Output the (X, Y) coordinate of the center of the cell containing the given text.  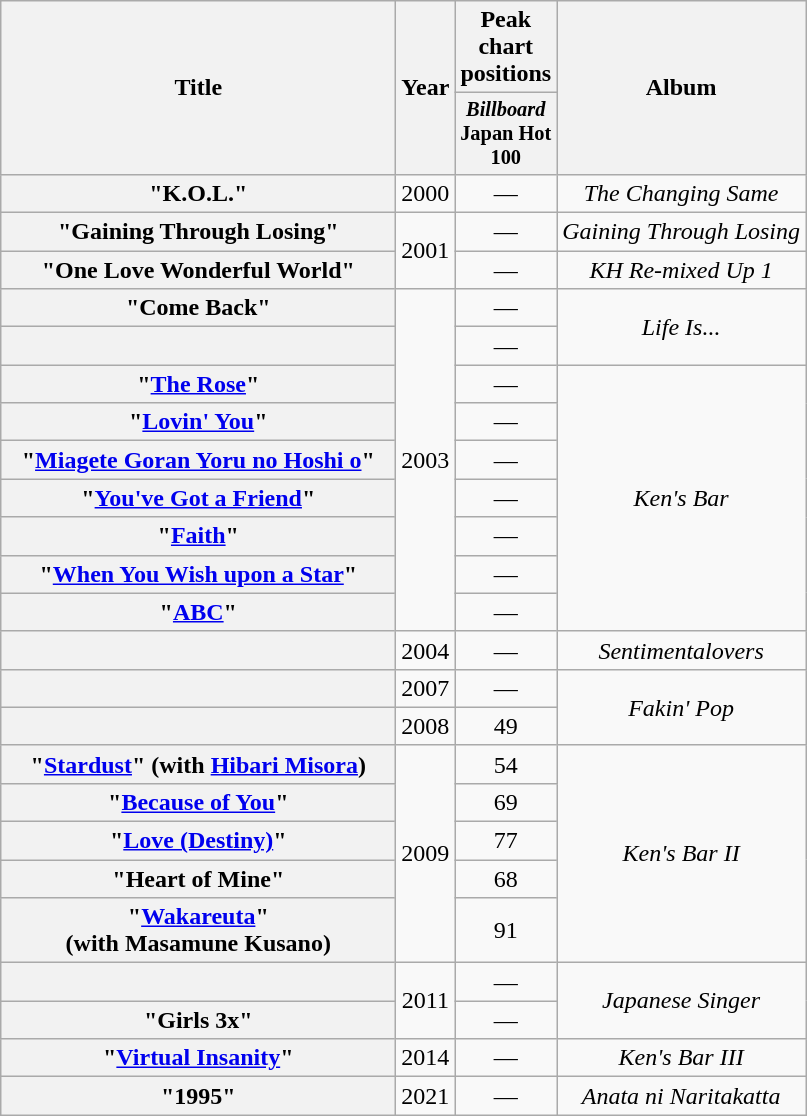
"Come Back" (198, 308)
KH Re-mixed Up 1 (682, 270)
"One Love Wonderful World" (198, 270)
2003 (426, 460)
"Lovin' You" (198, 422)
Gaining Through Losing (682, 232)
Album (682, 88)
2007 (426, 688)
"Wakareuta"(with Masamune Kusano) (198, 930)
"Because of You" (198, 802)
69 (506, 802)
"Faith" (198, 536)
2011 (426, 1001)
2014 (426, 1058)
Year (426, 88)
"Heart of Mine" (198, 879)
"Stardust" (with Hibari Misora) (198, 764)
2001 (426, 251)
91 (506, 930)
Ken's Bar (682, 498)
Ken's Bar II (682, 854)
Fakin' Pop (682, 707)
The Changing Same (682, 193)
"When You Wish upon a Star" (198, 574)
Billboard Japan Hot 100 (506, 134)
"The Rose" (198, 384)
54 (506, 764)
2004 (426, 650)
"Girls 3x" (198, 1020)
Life Is... (682, 327)
77 (506, 841)
Japanese Singer (682, 1001)
68 (506, 879)
Anata ni Naritakatta (682, 1096)
"You've Got a Friend" (198, 498)
"Gaining Through Losing" (198, 232)
Title (198, 88)
Peak chart positions (506, 47)
"Virtual Insanity" (198, 1058)
Ken's Bar III (682, 1058)
"Love (Destiny)" (198, 841)
Sentimentalovers (682, 650)
2000 (426, 193)
"K.O.L." (198, 193)
"Miagete Goran Yoru no Hoshi o" (198, 460)
2008 (426, 726)
2021 (426, 1096)
"ABC" (198, 612)
"1995" (198, 1096)
2009 (426, 854)
49 (506, 726)
